For the text-containing cell, return its midpoint in [x, y] coordinate format. 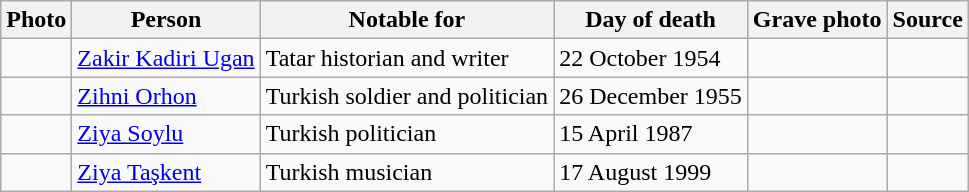
Grave photo [817, 20]
Ziya Soylu [166, 134]
15 April 1987 [651, 134]
22 October 1954 [651, 58]
Zihni Orhon [166, 96]
Turkish politician [407, 134]
Zakir Kadiri Ugan [166, 58]
Tatar historian and writer [407, 58]
17 August 1999 [651, 172]
26 December 1955 [651, 96]
Turkish soldier and politician [407, 96]
Day of death [651, 20]
Source [928, 20]
Ziya Taşkent [166, 172]
Photo [36, 20]
Notable for [407, 20]
Person [166, 20]
Turkish musician [407, 172]
